Pinpoint the cell where the given text exists, returning its [x, y] midpoint coordinate. 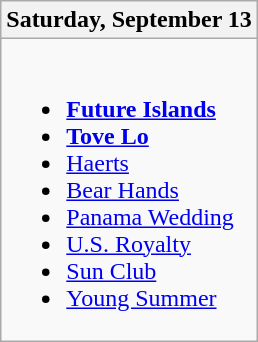
Saturday, September 13 [130, 20]
Future IslandsTove LoHaertsBear HandsPanama WeddingU.S. RoyaltySun ClubYoung Summer [130, 190]
